Locate the cell with the specified text and output its [x, y] center coordinate. 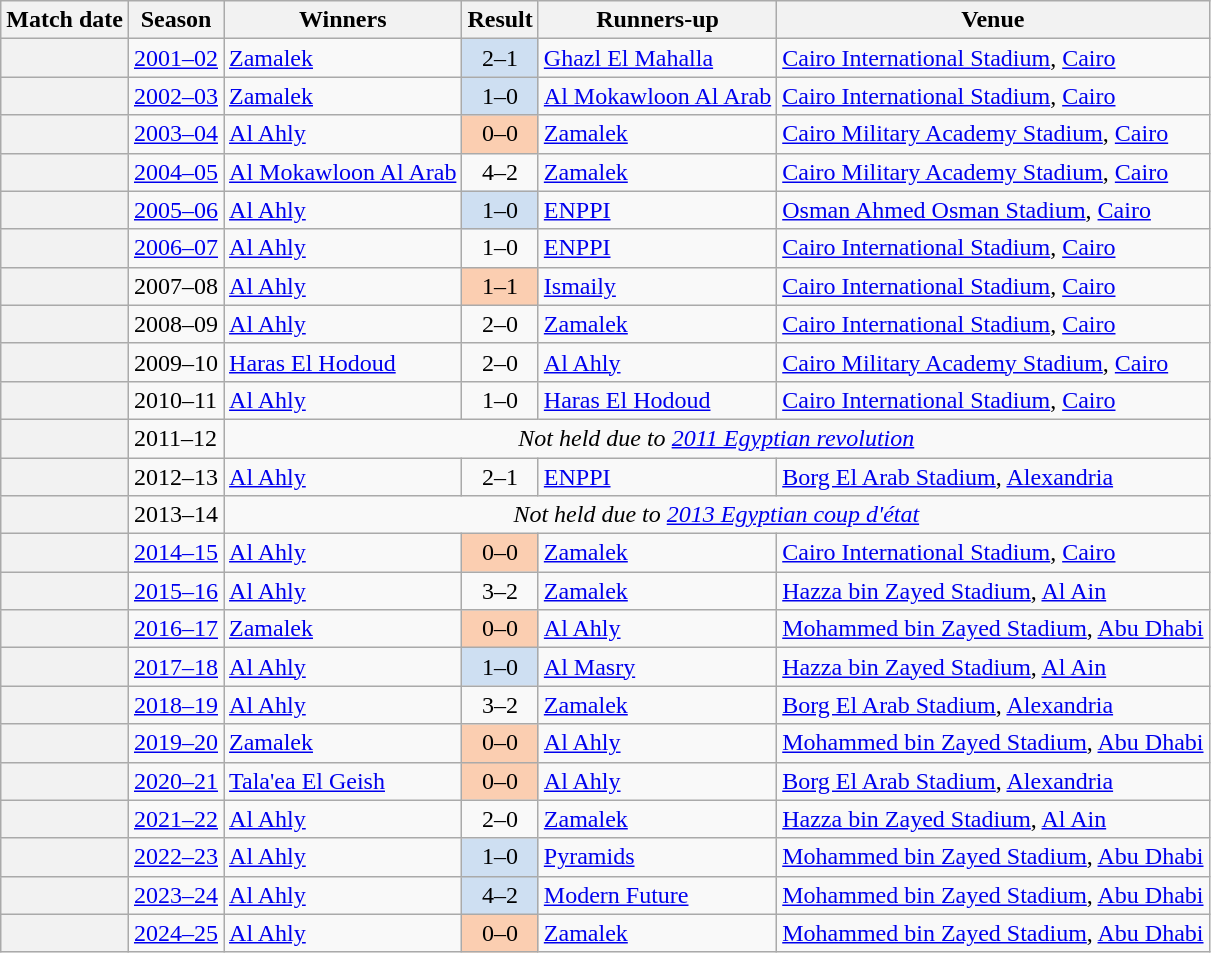
Tala'ea El Geish [343, 781]
2011–12 [176, 438]
2021–22 [176, 819]
2006–07 [176, 248]
2015–16 [176, 591]
2023–24 [176, 895]
Match date [65, 20]
Modern Future [657, 895]
2012–13 [176, 477]
Osman Ahmed Osman Stadium, Cairo [993, 210]
2016–17 [176, 629]
2024–25 [176, 933]
2018–19 [176, 705]
Pyramids [657, 857]
2009–10 [176, 362]
2001–02 [176, 58]
Ismaily [657, 286]
Not held due to 2011 Egyptian revolution [717, 438]
1–1 [500, 286]
Not held due to 2013 Egyptian coup d'état [717, 515]
2005–06 [176, 210]
Al Masry [657, 667]
2008–09 [176, 324]
2019–20 [176, 743]
2022–23 [176, 857]
Runners-up [657, 20]
2010–11 [176, 400]
Ghazl El Mahalla [657, 58]
Season [176, 20]
2020–21 [176, 781]
2017–18 [176, 667]
2004–05 [176, 172]
Winners [343, 20]
Result [500, 20]
2013–14 [176, 515]
2002–03 [176, 96]
2003–04 [176, 134]
2014–15 [176, 553]
Venue [993, 20]
2007–08 [176, 286]
